From the cell containing the given text, extract its center point as [x, y] coordinate. 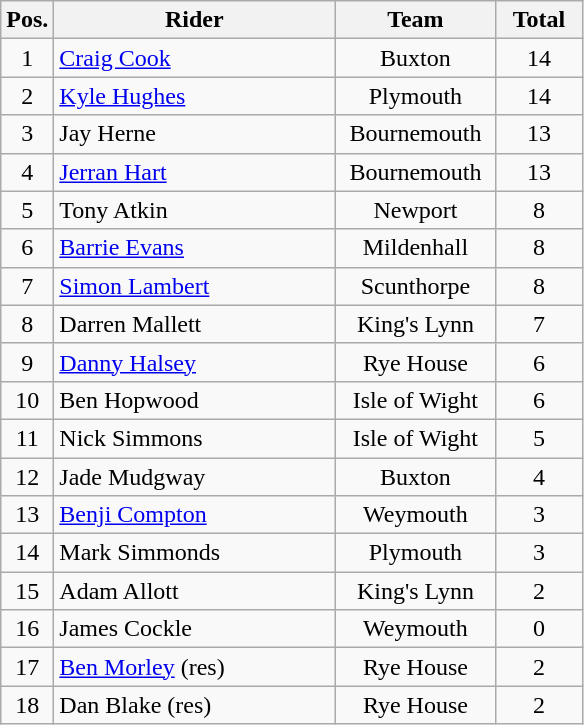
18 [28, 705]
Pos. [28, 20]
Team [416, 20]
1 [28, 58]
Newport [416, 210]
Adam Allott [194, 591]
Nick Simmons [194, 438]
Benji Compton [194, 515]
Simon Lambert [194, 286]
Dan Blake (res) [194, 705]
Kyle Hughes [194, 96]
Scunthorpe [416, 286]
Barrie Evans [194, 248]
Tony Atkin [194, 210]
Rider [194, 20]
Ben Morley (res) [194, 667]
12 [28, 477]
Jay Herne [194, 134]
Total [539, 20]
Mark Simmonds [194, 553]
Ben Hopwood [194, 400]
Darren Mallett [194, 324]
James Cockle [194, 629]
Jerran Hart [194, 172]
0 [539, 629]
17 [28, 667]
Jade Mudgway [194, 477]
15 [28, 591]
Mildenhall [416, 248]
Craig Cook [194, 58]
16 [28, 629]
9 [28, 362]
Danny Halsey [194, 362]
10 [28, 400]
11 [28, 438]
